Detect which cell encompasses the target text, then output its [x, y] center coordinate. 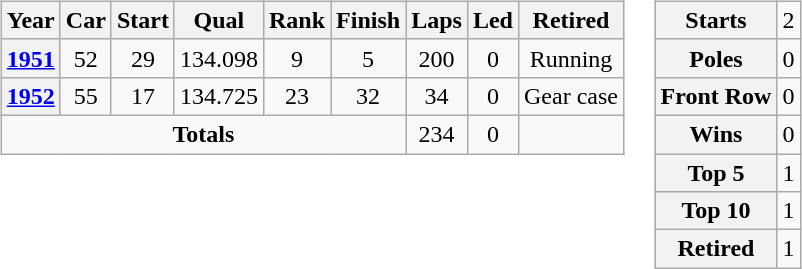
Laps [437, 20]
1952 [30, 96]
200 [437, 58]
52 [86, 58]
Top 5 [716, 173]
23 [296, 96]
134.725 [218, 96]
234 [437, 134]
Rank [296, 20]
29 [142, 58]
Starts [716, 20]
Gear case [570, 96]
Finish [368, 20]
9 [296, 58]
Start [142, 20]
Year [30, 20]
Car [86, 20]
Front Row [716, 96]
Qual [218, 20]
Running [570, 58]
34 [437, 96]
Led [492, 20]
2 [788, 20]
55 [86, 96]
17 [142, 96]
32 [368, 96]
Poles [716, 58]
5 [368, 58]
1951 [30, 58]
134.098 [218, 58]
Top 10 [716, 211]
Wins [716, 134]
Totals [203, 134]
